Return the [X, Y] coordinate for the center point of the cell that contains the specified text.  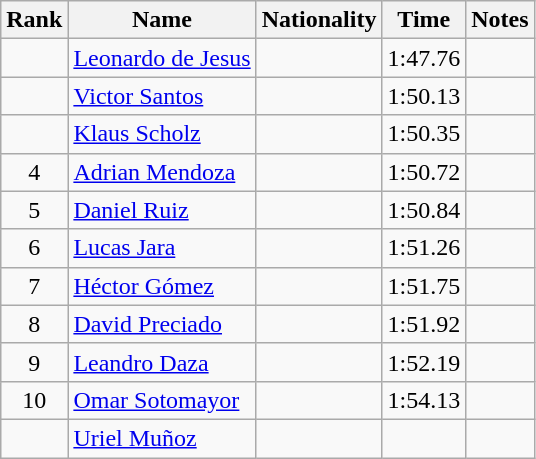
Notes [500, 20]
Uriel Muñoz [162, 438]
7 [34, 286]
1:50.84 [424, 210]
8 [34, 324]
Héctor Gómez [162, 286]
Adrian Mendoza [162, 172]
1:54.13 [424, 400]
Rank [34, 20]
Name [162, 20]
1:51.75 [424, 286]
Klaus Scholz [162, 134]
Time [424, 20]
1:50.72 [424, 172]
1:50.13 [424, 96]
1:51.26 [424, 248]
6 [34, 248]
Lucas Jara [162, 248]
5 [34, 210]
Omar Sotomayor [162, 400]
1:47.76 [424, 58]
9 [34, 362]
1:52.19 [424, 362]
4 [34, 172]
Leandro Daza [162, 362]
Victor Santos [162, 96]
David Preciado [162, 324]
Leonardo de Jesus [162, 58]
Nationality [319, 20]
1:50.35 [424, 134]
1:51.92 [424, 324]
Daniel Ruiz [162, 210]
10 [34, 400]
